Locate the cell with the specified text and output its [X, Y] center coordinate. 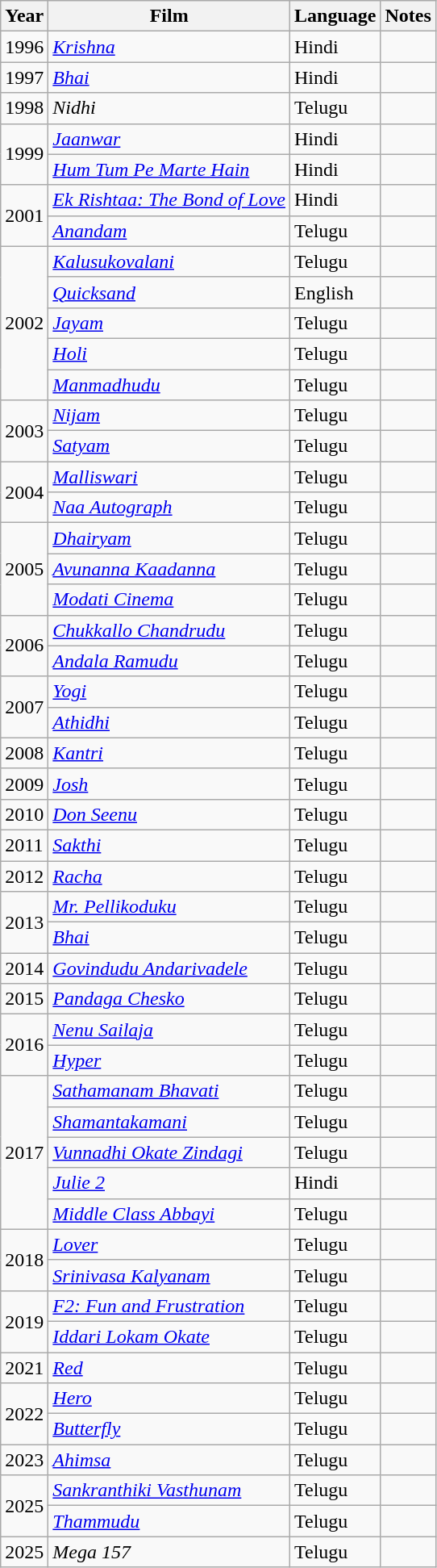
2008 [24, 753]
Notes [408, 16]
Kalusukovalani [169, 261]
Malliswari [169, 477]
Avunanna Kaadanna [169, 569]
Hyper [169, 1060]
2005 [24, 569]
2019 [24, 1321]
2014 [24, 968]
1999 [24, 154]
Satyam [169, 446]
Ek Rishtaa: The Bond of Love [169, 200]
English [335, 292]
Jaanwar [169, 139]
Nijam [169, 416]
Naa Autograph [169, 508]
2003 [24, 431]
Hero [169, 1399]
Shamantakamani [169, 1122]
2011 [24, 845]
Thammudu [169, 1521]
Kantri [169, 753]
Andala Ramudu [169, 661]
Modati Cinema [169, 600]
Josh [169, 784]
2023 [24, 1460]
Vunnadhi Okate Zindagi [169, 1152]
Krishna [169, 47]
2017 [24, 1152]
2013 [24, 922]
Anandam [169, 231]
2018 [24, 1260]
Sakthi [169, 845]
Ahimsa [169, 1460]
Sankranthiki Vasthunam [169, 1491]
Don Seenu [169, 814]
Holi [169, 353]
Srinivasa Kalyanam [169, 1275]
Year [24, 16]
Red [169, 1368]
Butterfly [169, 1429]
2021 [24, 1368]
Nenu Sailaja [169, 1030]
Lover [169, 1244]
Language [335, 16]
2006 [24, 646]
2009 [24, 784]
2012 [24, 876]
Julie 2 [169, 1183]
2007 [24, 707]
1996 [24, 47]
Yogi [169, 692]
Film [169, 16]
Manmadhudu [169, 385]
1998 [24, 108]
F2: Fun and Frustration [169, 1306]
Govindudu Andarivadele [169, 968]
Dhairyam [169, 538]
Hum Tum Pe Marte Hain [169, 169]
Athidhi [169, 722]
2010 [24, 814]
Jayam [169, 323]
Racha [169, 876]
Chukkallo Chandrudu [169, 630]
Nidhi [169, 108]
Iddari Lokam Okate [169, 1336]
2022 [24, 1414]
Mega 157 [169, 1552]
Mr. Pellikoduku [169, 907]
Sathamanam Bhavati [169, 1091]
2016 [24, 1045]
Middle Class Abbayi [169, 1214]
2001 [24, 215]
2015 [24, 999]
2002 [24, 323]
2004 [24, 492]
Quicksand [169, 292]
Pandaga Chesko [169, 999]
1997 [24, 77]
